Search for the cell housing the specified text and yield its (x, y) center coordinate. 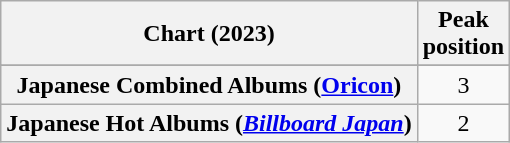
Japanese Combined Albums (Oricon) (209, 85)
Japanese Hot Albums (Billboard Japan) (209, 123)
2 (463, 123)
3 (463, 85)
Chart (2023) (209, 34)
Peakposition (463, 34)
